Extract the [x, y] coordinate from the center of the cell holding the provided text.  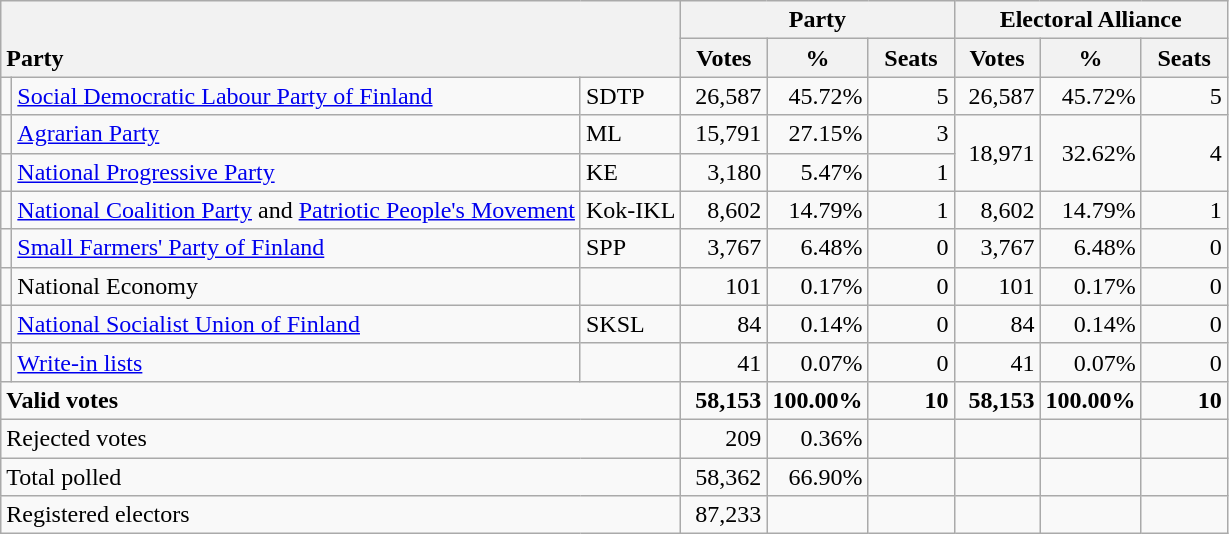
National Coalition Party and Patriotic People's Movement [296, 210]
Small Farmers' Party of Finland [296, 248]
Total polled [341, 477]
Write-in lists [296, 362]
National Economy [296, 286]
SDTP [630, 96]
4 [1184, 153]
0.36% [818, 438]
Valid votes [341, 400]
Social Democratic Labour Party of Finland [296, 96]
National Progressive Party [296, 172]
Electoral Alliance [1090, 20]
15,791 [724, 134]
Rejected votes [341, 438]
3,180 [724, 172]
KE [630, 172]
66.90% [818, 477]
18,971 [997, 153]
Agrarian Party [296, 134]
58,362 [724, 477]
National Socialist Union of Finland [296, 324]
5.47% [818, 172]
87,233 [724, 515]
Kok-IKL [630, 210]
209 [724, 438]
32.62% [1090, 153]
Registered electors [341, 515]
3 [911, 134]
27.15% [818, 134]
ML [630, 134]
SPP [630, 248]
SKSL [630, 324]
